Identify which cell holds the provided text, then report its [X, Y] central coordinate. 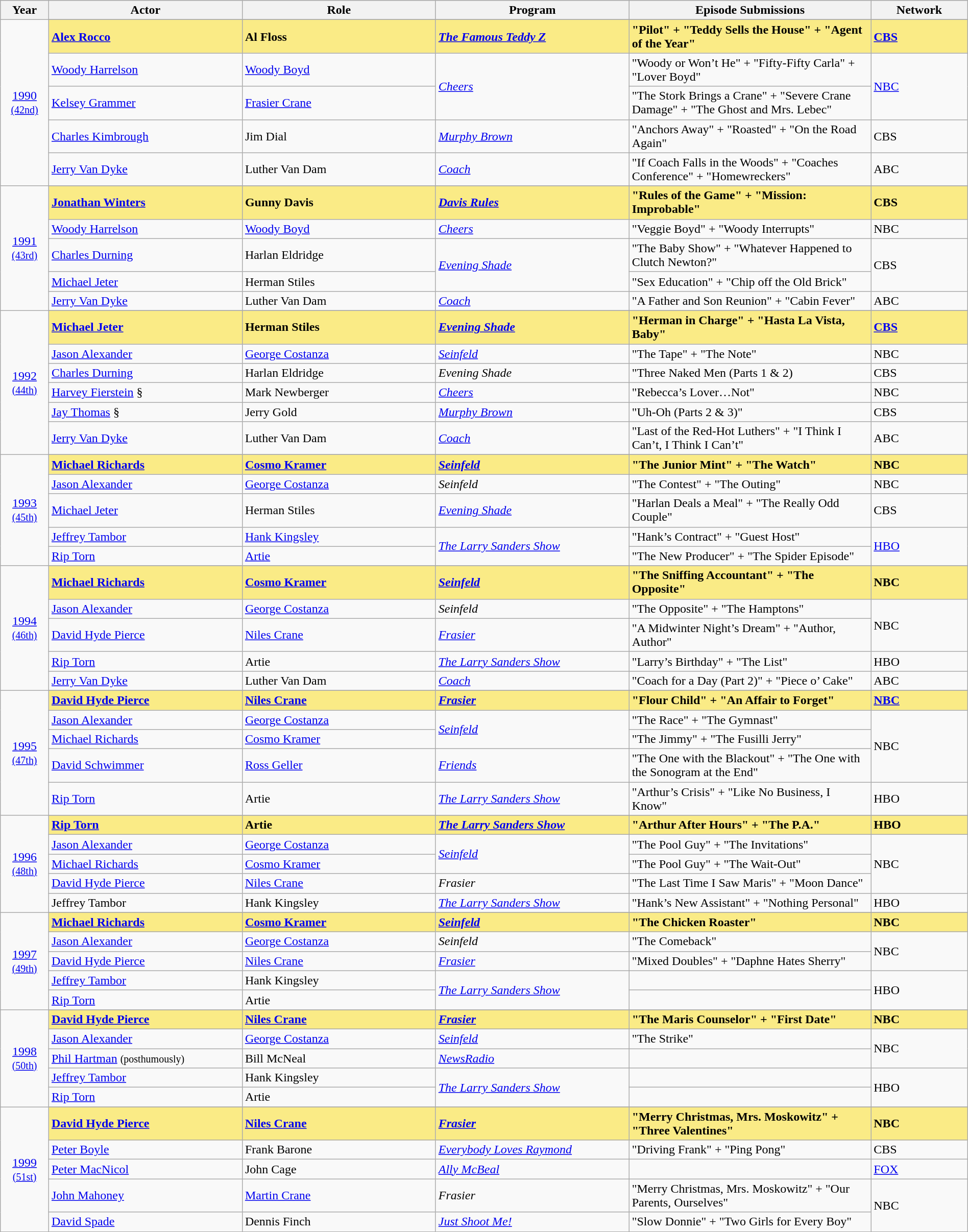
1999(51st) [25, 1169]
Episode Submissions [750, 10]
Peter MacNicol [145, 1169]
1998(50th) [25, 1058]
"The Contest" + "The Outing" [750, 484]
"The Baby Show" + "Whatever Happened to Clutch Newton?" [750, 255]
"Three Naked Men (Parts 1 & 2) [750, 373]
"Veggie Boyd" + "Woody Interrupts" [750, 229]
"Flour Child" + "An Affair to Forget" [750, 700]
Alex Rocco [145, 37]
"The Pool Guy" + "The Invitations" [750, 844]
1991(43rd) [25, 248]
"Pilot" + "Teddy Sells the House" + "Agent of the Year" [750, 37]
Martin Crane [339, 1196]
"Herman in Charge" + "Hasta La Vista, Baby" [750, 327]
"Harlan Deals a Meal" + "The Really Odd Couple" [750, 511]
The Famous Teddy Z [532, 37]
NewsRadio [532, 1058]
"The Tape" + "The Note" [750, 354]
"Anchors Away" + "Roasted" + "On the Road Again" [750, 136]
1996(48th) [25, 864]
Jay Thomas § [145, 412]
Ally McBeal [532, 1169]
"The Chicken Roaster" [750, 922]
Frasier Crane [339, 103]
"The Comeback" [750, 941]
Program [532, 10]
Mark Newberger [339, 393]
John Cage [339, 1169]
"Larry’s Birthday" + "The List" [750, 661]
Year [25, 10]
"Sex Education" + "Chip off the Old Brick" [750, 281]
"The Sniffing Accountant" + "The Opposite" [750, 582]
"The Maris Counselor" + "First Date" [750, 1019]
Ross Geller [339, 766]
Al Floss [339, 37]
Peter Boyle [145, 1150]
1993(45th) [25, 511]
"A Midwinter Night’s Dream" + "Author, Author" [750, 635]
"Woody or Won’t He" + "Fifty-Fifty Carla" + "Lover Boyd" [750, 69]
"The Last Time I Saw Maris" + "Moon Dance" [750, 883]
Davis Rules [532, 202]
Dennis Finch [339, 1222]
"The Junior Mint" + "The Watch" [750, 465]
1997(49th) [25, 961]
1995(47th) [25, 753]
David Spade [145, 1222]
"The Opposite" + "The Hamptons" [750, 609]
"The Strike" [750, 1038]
Kelsey Grammer [145, 103]
Charles Kimbrough [145, 136]
"Rebecca’s Lover…Not" [750, 393]
"Slow Donnie" + "Two Girls for Every Boy" [750, 1222]
"Coach for a Day (Part 2)" + "Piece o’ Cake" [750, 681]
"The Pool Guy" + "The Wait-Out" [750, 864]
"Arthur After Hours" + "The P.A." [750, 825]
"A Father and Son Reunion" + "Cabin Fever" [750, 301]
David Schwimmer [145, 766]
"The One with the Blackout" + "The One with the Sonogram at the End" [750, 766]
"Arthur’s Crisis" + "Like No Business, I Know" [750, 799]
Phil Hartman (posthumously) [145, 1058]
Harvey Fierstein § [145, 393]
"The Stork Brings a Crane" + "Severe Crane Damage" + "The Ghost and Mrs. Lebec" [750, 103]
"The Jimmy" + "The Fusilli Jerry" [750, 739]
John Mahoney [145, 1196]
Friends [532, 766]
"Driving Frank" + "Ping Pong" [750, 1150]
Role [339, 10]
"Rules of the Game" + "Mission: Improbable" [750, 202]
1992(44th) [25, 382]
1994(46th) [25, 628]
1990(42nd) [25, 103]
Bill McNeal [339, 1058]
"Last of the Red-Hot Luthers" + "I Think I Can’t, I Think I Can’t" [750, 438]
Network [919, 10]
Frank Barone [339, 1150]
Just Shoot Me! [532, 1222]
Actor [145, 10]
"The Race" + "The Gymnast" [750, 719]
FOX [919, 1169]
"Hank’s New Assistant" + "Nothing Personal" [750, 903]
"Merry Christmas, Mrs. Moskowitz" + "Our Parents, Ourselves" [750, 1196]
"Uh-Oh (Parts 2 & 3)" [750, 412]
Jonathan Winters [145, 202]
"Mixed Doubles" + "Daphne Hates Sherry" [750, 961]
"If Coach Falls in the Woods" + "Coaches Conference" + "Homewreckers" [750, 170]
Everybody Loves Raymond [532, 1150]
"Merry Christmas, Mrs. Moskowitz" + "Three Valentines" [750, 1123]
"Hank’s Contract" + "Guest Host" [750, 537]
"The New Producer" + "The Spider Episode" [750, 556]
Jim Dial [339, 136]
Jerry Gold [339, 412]
Gunny Davis [339, 202]
